Extract the (X, Y) coordinate from the center of the cell holding the provided text.  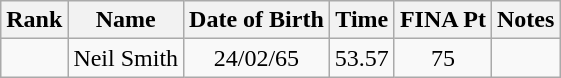
75 (442, 58)
Rank (34, 20)
53.57 (362, 58)
Date of Birth (257, 20)
FINA Pt (442, 20)
Neil Smith (126, 58)
Time (362, 20)
Name (126, 20)
24/02/65 (257, 58)
Notes (525, 20)
